Pinpoint the cell where the given text exists, returning its (x, y) midpoint coordinate. 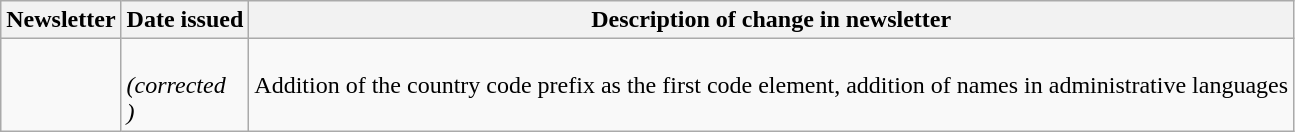
Addition of the country code prefix as the first code element, addition of names in administrative languages (772, 85)
Newsletter (61, 20)
Date issued (185, 20)
Description of change in newsletter (772, 20)
(corrected ) (185, 85)
